Pinpoint the cell where the given text exists, returning its [X, Y] midpoint coordinate. 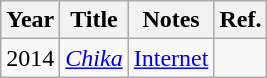
Ref. [240, 20]
Title [94, 20]
Notes [171, 20]
Internet [171, 58]
Chika [94, 58]
Year [30, 20]
2014 [30, 58]
